Return the [X, Y] coordinate for the center point of the cell that contains the specified text.  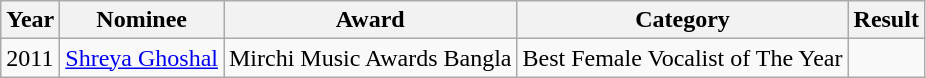
Result [886, 20]
Shreya Ghoshal [142, 58]
Award [370, 20]
Nominee [142, 20]
Year [30, 20]
2011 [30, 58]
Mirchi Music Awards Bangla [370, 58]
Best Female Vocalist of The Year [682, 58]
Category [682, 20]
